Identify which cell holds the provided text, then report its (x, y) central coordinate. 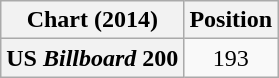
Position (231, 20)
193 (231, 58)
US Billboard 200 (92, 58)
Chart (2014) (92, 20)
